Pinpoint the cell where the given text exists, returning its (X, Y) midpoint coordinate. 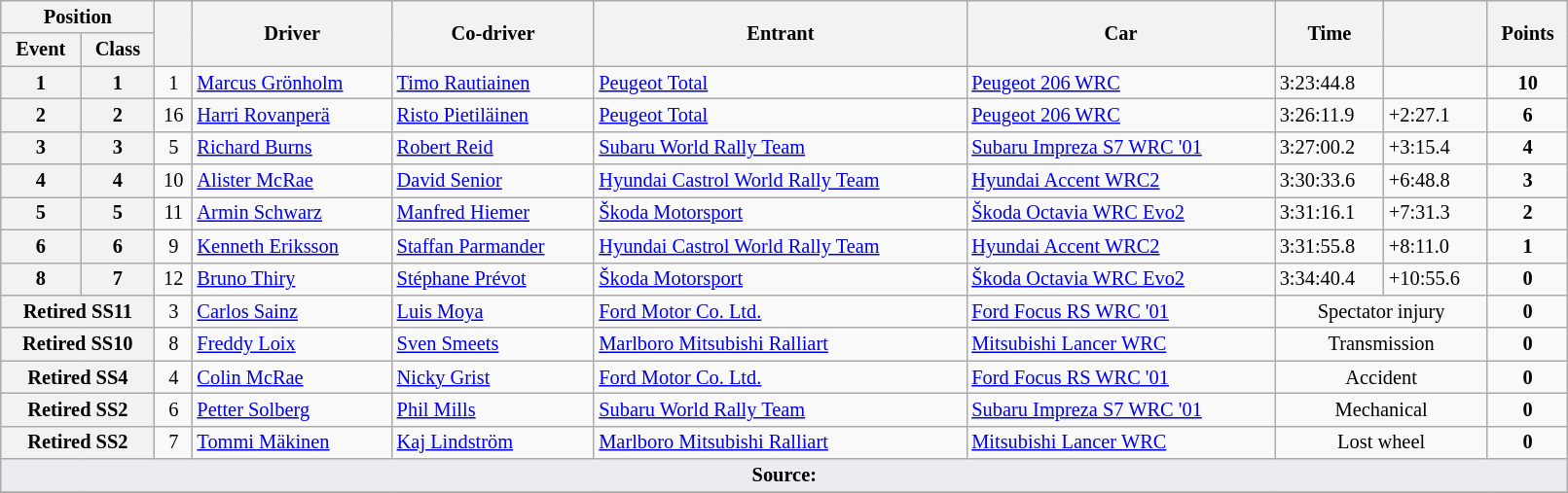
Class (118, 50)
+7:31.3 (1436, 213)
Luis Moya (493, 311)
12 (173, 279)
Transmission (1382, 344)
Harri Rovanperä (292, 115)
Time (1330, 33)
Manfred Hiemer (493, 213)
+8:11.0 (1436, 246)
Tommi Mäkinen (292, 442)
Kaj Lindström (493, 442)
Robert Reid (493, 148)
Staffan Parmander (493, 246)
Stéphane Prévot (493, 279)
Spectator injury (1382, 311)
Alister McRae (292, 181)
3:23:44.8 (1330, 83)
Position (78, 17)
3:31:55.8 (1330, 246)
16 (173, 115)
Risto Pietiläinen (493, 115)
Sven Smeets (493, 344)
Phil Mills (493, 409)
Co-driver (493, 33)
3:30:33.6 (1330, 181)
Nicky Grist (493, 377)
11 (173, 213)
+6:48.8 (1436, 181)
3:31:16.1 (1330, 213)
3:34:40.4 (1330, 279)
Driver (292, 33)
+3:15.4 (1436, 148)
Accident (1382, 377)
+10:55.6 (1436, 279)
Timo Rautiainen (493, 83)
Lost wheel (1382, 442)
Freddy Loix (292, 344)
Armin Schwarz (292, 213)
Retired SS10 (78, 344)
Richard Burns (292, 148)
3:26:11.9 (1330, 115)
David Senior (493, 181)
Colin McRae (292, 377)
Retired SS11 (78, 311)
Event (41, 50)
Kenneth Eriksson (292, 246)
+2:27.1 (1436, 115)
Carlos Sainz (292, 311)
Entrant (781, 33)
Marcus Grönholm (292, 83)
Bruno Thiry (292, 279)
Petter Solberg (292, 409)
Source: (784, 475)
3:27:00.2 (1330, 148)
Retired SS4 (78, 377)
Mechanical (1382, 409)
Points (1527, 33)
Car (1120, 33)
9 (173, 246)
